Locate the cell with the specified text and output its [x, y] center coordinate. 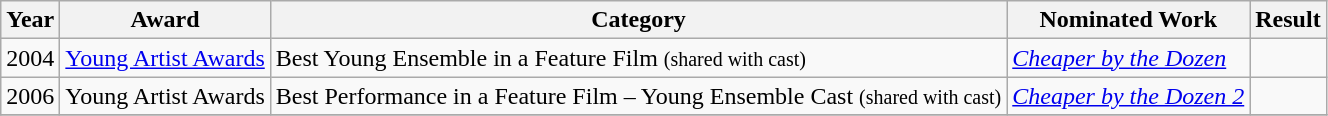
Award [165, 20]
Best Young Ensemble in a Feature Film (shared with cast) [638, 58]
Category [638, 20]
Nominated Work [1128, 20]
Year [30, 20]
Cheaper by the Dozen [1128, 58]
2006 [30, 96]
2004 [30, 58]
Result [1288, 20]
Cheaper by the Dozen 2 [1128, 96]
Best Performance in a Feature Film – Young Ensemble Cast (shared with cast) [638, 96]
